From the cell containing the given text, extract its center point as [X, Y] coordinate. 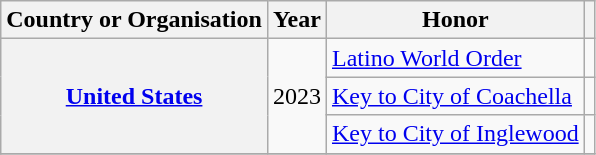
2023 [296, 96]
Key to City of Coachella [455, 96]
Key to City of Inglewood [455, 134]
United States [134, 96]
Latino World Order [455, 58]
Year [296, 20]
Honor [455, 20]
Country or Organisation [134, 20]
